Output the (x, y) coordinate of the center of the cell containing the given text.  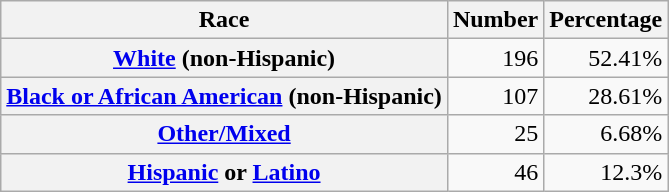
52.41% (606, 58)
107 (495, 96)
Hispanic or Latino (224, 172)
46 (495, 172)
12.3% (606, 172)
Number (495, 20)
6.68% (606, 134)
196 (495, 58)
28.61% (606, 96)
Black or African American (non-Hispanic) (224, 96)
White (non-Hispanic) (224, 58)
Race (224, 20)
25 (495, 134)
Other/Mixed (224, 134)
Percentage (606, 20)
